Return the (x, y) coordinate for the center point of the cell that contains the specified text.  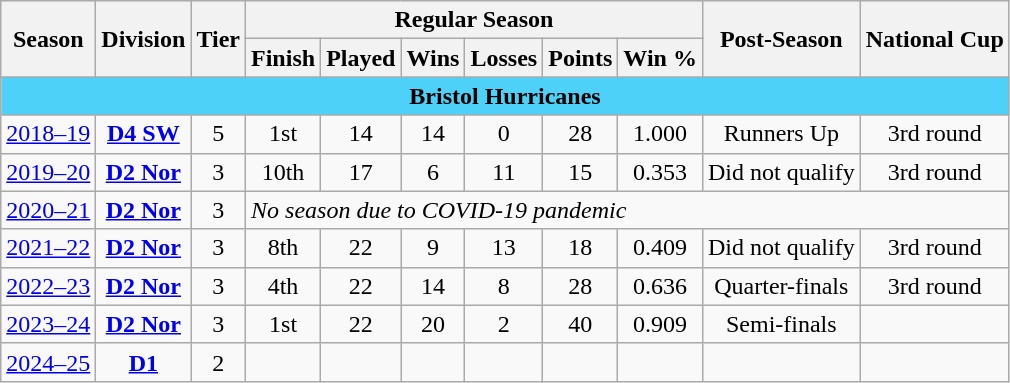
2023–24 (48, 324)
2024–25 (48, 362)
8 (504, 286)
D1 (144, 362)
Season (48, 39)
Points (580, 58)
0.909 (660, 324)
Tier (218, 39)
Win % (660, 58)
Quarter-finals (781, 286)
D4 SW (144, 134)
0.353 (660, 172)
Finish (284, 58)
5 (218, 134)
11 (504, 172)
20 (433, 324)
6 (433, 172)
2022–23 (48, 286)
40 (580, 324)
8th (284, 248)
2021–22 (48, 248)
17 (361, 172)
0.636 (660, 286)
2019–20 (48, 172)
Bristol Hurricanes (506, 96)
0.409 (660, 248)
9 (433, 248)
Division (144, 39)
1.000 (660, 134)
0 (504, 134)
4th (284, 286)
Wins (433, 58)
Regular Season (474, 20)
2018–19 (48, 134)
10th (284, 172)
Played (361, 58)
Runners Up (781, 134)
2020–21 (48, 210)
Losses (504, 58)
13 (504, 248)
Semi-finals (781, 324)
No season due to COVID-19 pandemic (628, 210)
18 (580, 248)
15 (580, 172)
National Cup (934, 39)
Post-Season (781, 39)
